Return (x, y) of the center of cell containing provided text 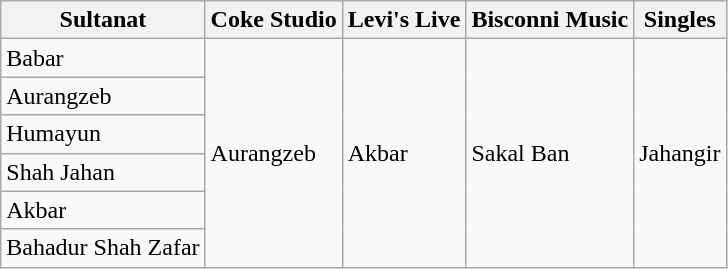
Humayun (103, 134)
Shah Jahan (103, 172)
Sakal Ban (550, 153)
Coke Studio (274, 20)
Levi's Live (404, 20)
Babar (103, 58)
Bahadur Shah Zafar (103, 248)
Sultanat (103, 20)
Jahangir (680, 153)
Bisconni Music (550, 20)
Singles (680, 20)
